Detect which cell encompasses the target text, then output its [X, Y] center coordinate. 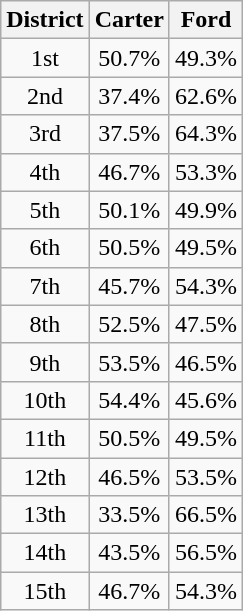
12th [45, 477]
37.4% [129, 96]
52.5% [129, 324]
62.6% [206, 96]
49.3% [206, 58]
45.7% [129, 286]
District [45, 20]
43.5% [129, 553]
47.5% [206, 324]
8th [45, 324]
66.5% [206, 515]
37.5% [129, 134]
1st [45, 58]
6th [45, 248]
10th [45, 400]
3rd [45, 134]
9th [45, 362]
15th [45, 591]
50.7% [129, 58]
53.3% [206, 172]
64.3% [206, 134]
7th [45, 286]
Carter [129, 20]
50.1% [129, 210]
4th [45, 172]
54.4% [129, 400]
5th [45, 210]
33.5% [129, 515]
2nd [45, 96]
14th [45, 553]
Ford [206, 20]
45.6% [206, 400]
56.5% [206, 553]
13th [45, 515]
49.9% [206, 210]
11th [45, 438]
